Locate the cell with the specified text and output its [X, Y] center coordinate. 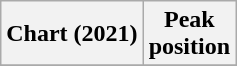
Peakposition [189, 34]
Chart (2021) [72, 34]
